Find where the given text appears and provide that cell's center as (x, y) coordinate. 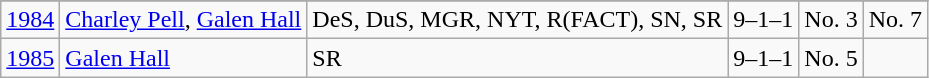
SR (518, 58)
1984 (30, 20)
Charley Pell, Galen Hall (184, 20)
1985 (30, 58)
Galen Hall (184, 58)
No. 5 (831, 58)
DeS, DuS, MGR, NYT, R(FACT), SN, SR (518, 20)
No. 7 (895, 20)
No. 3 (831, 20)
